Find where the given text appears and provide that cell's center as (X, Y) coordinate. 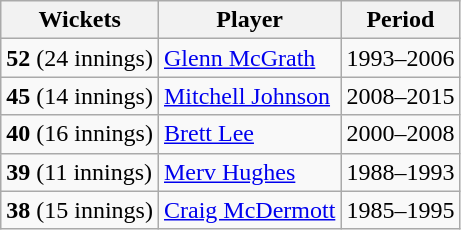
2000–2008 (400, 134)
Brett Lee (249, 134)
45 (14 innings) (80, 96)
39 (11 innings) (80, 172)
1993–2006 (400, 58)
40 (16 innings) (80, 134)
Wickets (80, 20)
Glenn McGrath (249, 58)
1985–1995 (400, 210)
52 (24 innings) (80, 58)
Mitchell Johnson (249, 96)
2008–2015 (400, 96)
Craig McDermott (249, 210)
Player (249, 20)
Merv Hughes (249, 172)
1988–1993 (400, 172)
38 (15 innings) (80, 210)
Period (400, 20)
